Locate the cell with the specified text and output its [x, y] center coordinate. 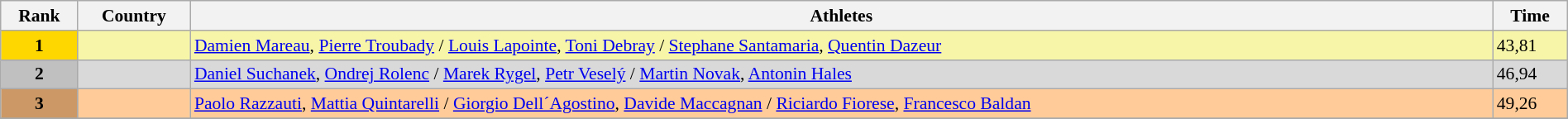
Damien Mareau, Pierre Troubady / Louis Lapointe, Toni Debray / Stephane Santamaria, Quentin Dazeur [842, 45]
Daniel Suchanek, Ondrej Rolenc / Marek Rygel, Petr Veselý / Martin Novak, Antonin Hales [842, 74]
3 [40, 104]
Paolo Razzauti, Mattia Quintarelli / Giorgio Dell´Agostino, Davide Maccagnan / Riciardo Fiorese, Francesco Baldan [842, 104]
43,81 [1530, 45]
Rank [40, 16]
49,26 [1530, 104]
Athletes [842, 16]
2 [40, 74]
Country [134, 16]
1 [40, 45]
46,94 [1530, 74]
Time [1530, 16]
